Capture the cell that displays the provided text and extract its [x, y] central coordinate. 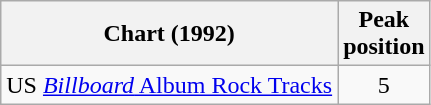
Chart (1992) [170, 34]
US Billboard Album Rock Tracks [170, 85]
5 [384, 85]
Peakposition [384, 34]
